Search for the cell housing the specified text and yield its (X, Y) center coordinate. 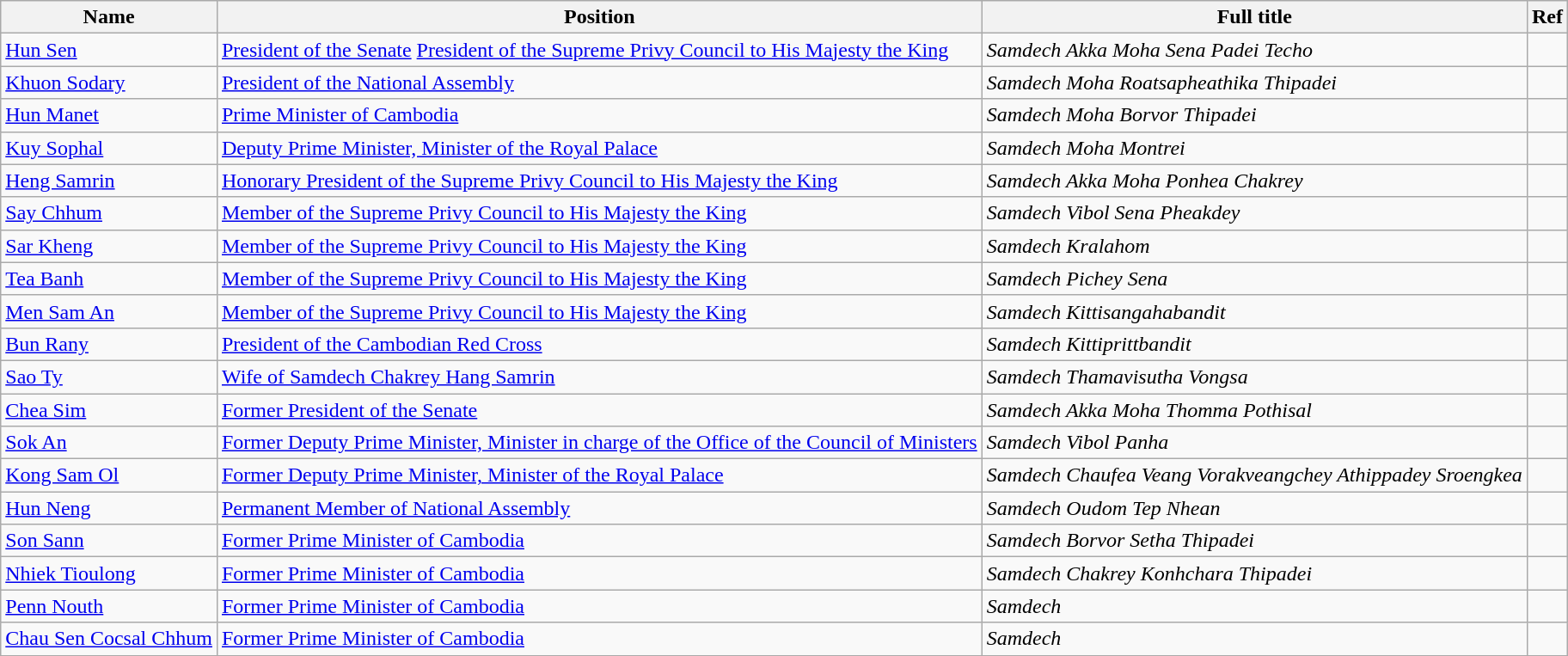
Heng Samrin (109, 181)
Honorary President of the Supreme Privy Council to His Majesty the King (599, 181)
Tea Banh (109, 279)
Samdech Akka Moha Sena Padei Techo (1254, 50)
Nhiek Tioulong (109, 573)
Samdech Akka Moha Thomma Pothisal (1254, 410)
Samdech Thamavisutha Vongsa (1254, 377)
Hun Manet (109, 115)
Full title (1254, 17)
Kong Sam Ol (109, 475)
Name (109, 17)
President of the National Assembly (599, 83)
Men Sam An (109, 311)
Kuy Sophal (109, 148)
Samdech Moha Borvor Thipadei (1254, 115)
Deputy Prime Minister, Minister of the Royal Palace (599, 148)
Position (599, 17)
Samdech Vibol Sena Pheakdey (1254, 213)
Penn Nouth (109, 606)
Samdech Pichey Sena (1254, 279)
Samdech Akka Moha Ponhea Chakrey (1254, 181)
Samdech Moha Roatsapheathika Thipadei (1254, 83)
Samdech Oudom Tep Nhean (1254, 508)
Former President of the Senate (599, 410)
Samdech Moha Montrei (1254, 148)
Say Chhum (109, 213)
Samdech Chaufea Veang Vorakveangchey Athippadey Sroengkea (1254, 475)
Chau Sen Cocsal Chhum (109, 639)
Bun Rany (109, 344)
Khuon Sodary (109, 83)
Wife of Samdech Chakrey Hang Samrin (599, 377)
Samdech Vibol Panha (1254, 443)
Former Deputy Prime Minister, Minister in charge of the Office of the Council of Ministers (599, 443)
Son Sann (109, 541)
President of the Senate President of the Supreme Privy Council to His Majesty the King (599, 50)
Sok An (109, 443)
Sar Kheng (109, 246)
Hun Sen (109, 50)
Samdech Borvor Setha Thipadei (1254, 541)
Samdech Kittiprittbandit (1254, 344)
Prime Minister of Cambodia (599, 115)
President of the Cambodian Red Cross (599, 344)
Samdech Chakrey Konhchara Thipadei (1254, 573)
Chea Sim (109, 410)
Hun Neng (109, 508)
Ref (1547, 17)
Samdech Kittisangahabandit (1254, 311)
Sao Ty (109, 377)
Permanent Member of National Assembly (599, 508)
Former Deputy Prime Minister, Minister of the Royal Palace (599, 475)
Samdech Kralahom (1254, 246)
